Locate the cell with the specified text and output its (x, y) center coordinate. 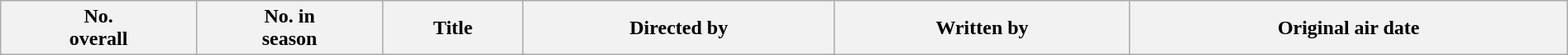
Directed by (678, 28)
Title (453, 28)
Original air date (1348, 28)
No. inseason (289, 28)
No.overall (99, 28)
Written by (982, 28)
